Output the [X, Y] coordinate of the center of the cell containing the given text.  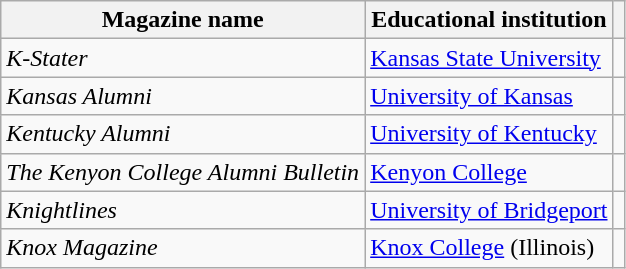
Kenyon College [489, 172]
Magazine name [183, 20]
University of Kansas [489, 96]
Knox Magazine [183, 248]
Educational institution [489, 20]
Knightlines [183, 210]
K-Stater [183, 58]
Kentucky Alumni [183, 134]
University of Kentucky [489, 134]
Knox College (Illinois) [489, 248]
University of Bridgeport [489, 210]
The Kenyon College Alumni Bulletin [183, 172]
Kansas State University [489, 58]
Kansas Alumni [183, 96]
